Find where the given text appears and provide that cell's center as [x, y] coordinate. 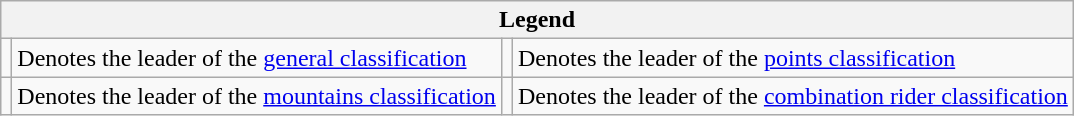
Legend [538, 20]
Denotes the leader of the points classification [792, 58]
Denotes the leader of the combination rider classification [792, 96]
Denotes the leader of the mountains classification [257, 96]
Denotes the leader of the general classification [257, 58]
